Provide the [x, y] coordinate of the cell's center where the given text is located.  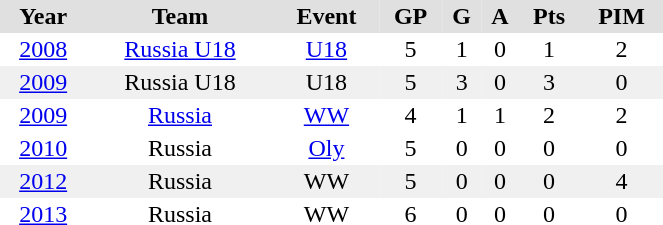
Year [43, 16]
2008 [43, 50]
A [500, 16]
Team [180, 16]
GP [410, 16]
Oly [326, 148]
2012 [43, 182]
G [462, 16]
Pts [550, 16]
2010 [43, 148]
Event [326, 16]
PIM [621, 16]
